Pinpoint the cell where the given text exists, returning its [x, y] midpoint coordinate. 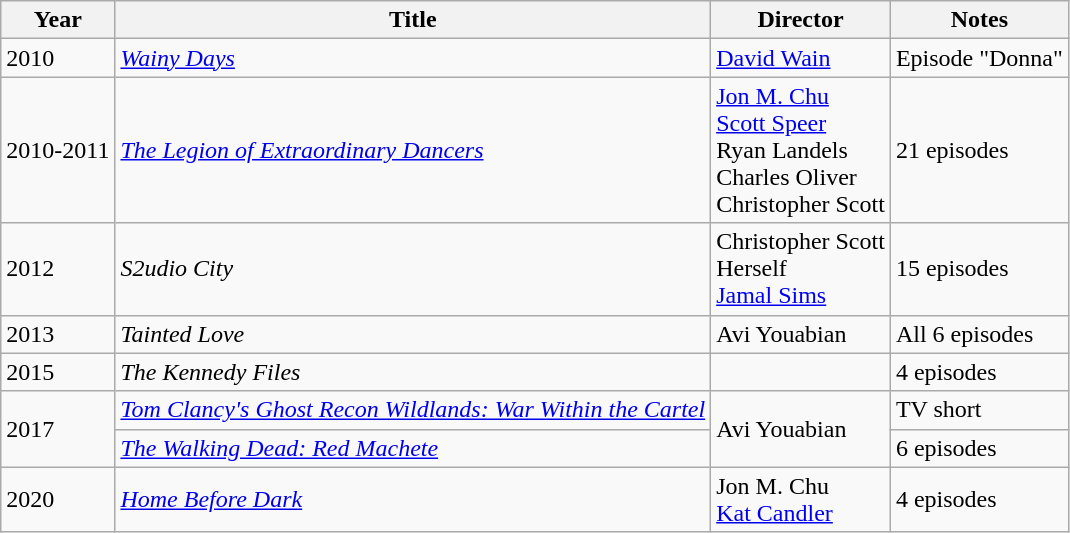
2015 [58, 372]
2020 [58, 500]
2013 [58, 334]
21 episodes [979, 150]
Christopher ScottHerselfJamal Sims [801, 269]
The Kennedy Files [413, 372]
All 6 episodes [979, 334]
The Legion of Extraordinary Dancers [413, 150]
TV short [979, 410]
Jon M. ChuKat Candler [801, 500]
Tainted Love [413, 334]
Director [801, 20]
Wainy Days [413, 58]
Year [58, 20]
Episode "Donna" [979, 58]
2010 [58, 58]
Title [413, 20]
6 episodes [979, 448]
2017 [58, 429]
15 episodes [979, 269]
Notes [979, 20]
The Walking Dead: Red Machete [413, 448]
Home Before Dark [413, 500]
2010-2011 [58, 150]
2012 [58, 269]
Tom Clancy's Ghost Recon Wildlands: War Within the Cartel [413, 410]
Jon M. ChuScott SpeerRyan LandelsCharles OliverChristopher Scott [801, 150]
S2udio City [413, 269]
David Wain [801, 58]
